Detect which cell encompasses the target text, then output its [X, Y] center coordinate. 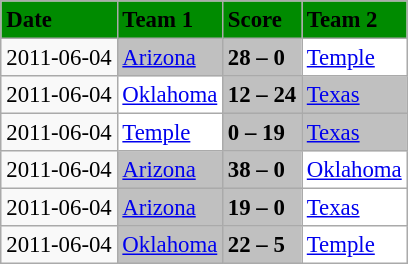
Team 2 [354, 20]
12 – 24 [262, 95]
28 – 0 [262, 57]
19 – 0 [262, 208]
Team 1 [170, 20]
22 – 5 [262, 245]
Date [59, 20]
38 – 0 [262, 170]
Score [262, 20]
0 – 19 [262, 133]
